Locate the cell with the specified text and output its [X, Y] center coordinate. 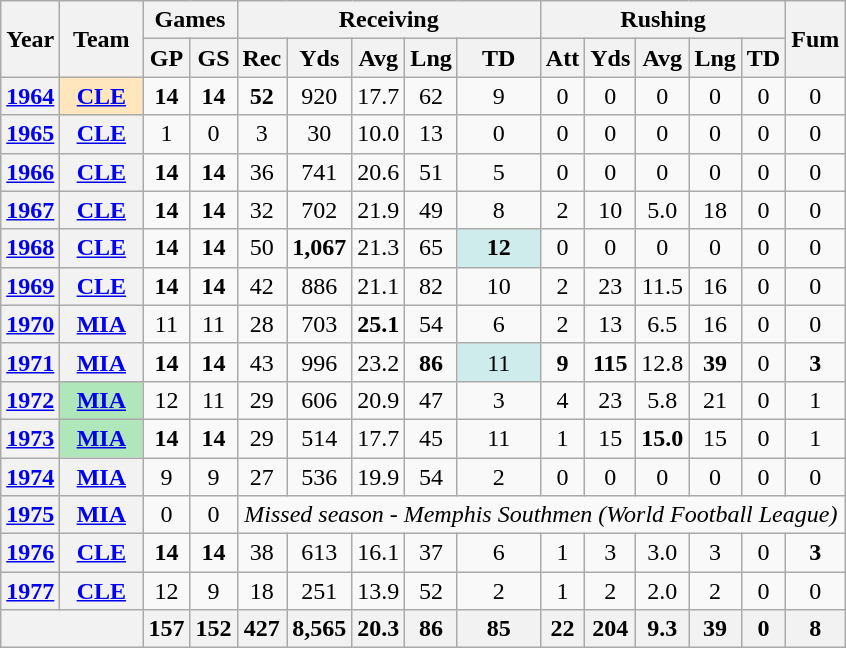
20.3 [378, 629]
22 [562, 629]
5 [498, 172]
20.9 [378, 400]
21 [715, 400]
16.1 [378, 553]
514 [320, 438]
Rushing [662, 20]
Receiving [388, 20]
23.2 [378, 362]
1968 [30, 248]
15.0 [662, 438]
11.5 [662, 286]
996 [320, 362]
1971 [30, 362]
19.9 [378, 477]
28 [262, 324]
4 [562, 400]
427 [262, 629]
9.3 [662, 629]
1977 [30, 591]
42 [262, 286]
21.9 [378, 210]
Fum [816, 39]
920 [320, 96]
47 [431, 400]
5.0 [662, 210]
152 [214, 629]
1965 [30, 134]
2.0 [662, 591]
1,067 [320, 248]
62 [431, 96]
32 [262, 210]
38 [262, 553]
Rec [262, 58]
51 [431, 172]
886 [320, 286]
Team [102, 39]
20.6 [378, 172]
65 [431, 248]
12.8 [662, 362]
613 [320, 553]
1975 [30, 515]
30 [320, 134]
Year [30, 39]
6.5 [662, 324]
1970 [30, 324]
157 [166, 629]
1964 [30, 96]
115 [610, 362]
Games [190, 20]
251 [320, 591]
703 [320, 324]
50 [262, 248]
13.9 [378, 591]
5.8 [662, 400]
Att [562, 58]
1969 [30, 286]
45 [431, 438]
Missed season - Memphis Southmen (World Football League) [541, 515]
GS [214, 58]
GP [166, 58]
10.0 [378, 134]
27 [262, 477]
21.1 [378, 286]
36 [262, 172]
1976 [30, 553]
3.0 [662, 553]
536 [320, 477]
82 [431, 286]
85 [498, 629]
1966 [30, 172]
37 [431, 553]
741 [320, 172]
1973 [30, 438]
1974 [30, 477]
49 [431, 210]
25.1 [378, 324]
606 [320, 400]
8,565 [320, 629]
43 [262, 362]
1967 [30, 210]
21.3 [378, 248]
702 [320, 210]
1972 [30, 400]
204 [610, 629]
